Find where the given text appears and provide that cell's center as (X, Y) coordinate. 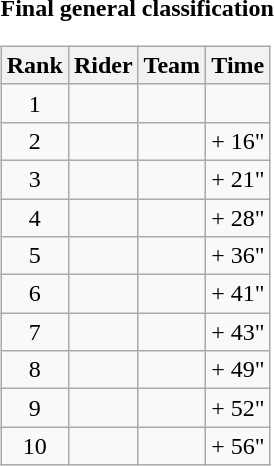
+ 49" (238, 370)
+ 16" (238, 141)
Rank (34, 65)
2 (34, 141)
5 (34, 256)
10 (34, 446)
3 (34, 179)
1 (34, 103)
+ 52" (238, 408)
6 (34, 294)
4 (34, 217)
+ 36" (238, 256)
7 (34, 332)
8 (34, 370)
Team (172, 65)
Rider (103, 65)
+ 56" (238, 446)
+ 28" (238, 217)
+ 21" (238, 179)
+ 43" (238, 332)
9 (34, 408)
+ 41" (238, 294)
Time (238, 65)
